Provide the [x, y] coordinate of the cell's center where the given text is located.  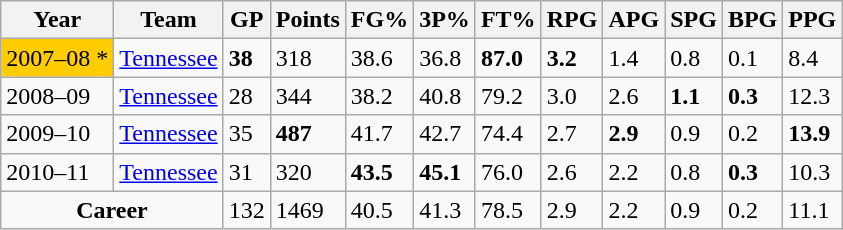
2007–08 * [58, 58]
79.2 [508, 96]
3.0 [572, 96]
1469 [308, 210]
41.7 [379, 134]
APG [634, 20]
0.1 [752, 58]
FT% [508, 20]
38 [246, 58]
40.5 [379, 210]
318 [308, 58]
1.4 [634, 58]
28 [246, 96]
76.0 [508, 172]
320 [308, 172]
Year [58, 20]
RPG [572, 20]
BPG [752, 20]
2010–11 [58, 172]
FG% [379, 20]
38.2 [379, 96]
344 [308, 96]
Career [112, 210]
36.8 [445, 58]
41.3 [445, 210]
11.1 [812, 210]
78.5 [508, 210]
13.9 [812, 134]
12.3 [812, 96]
487 [308, 134]
10.3 [812, 172]
2.7 [572, 134]
GP [246, 20]
31 [246, 172]
8.4 [812, 58]
Team [168, 20]
87.0 [508, 58]
1.1 [694, 96]
74.4 [508, 134]
2009–10 [58, 134]
SPG [694, 20]
43.5 [379, 172]
42.7 [445, 134]
3P% [445, 20]
132 [246, 210]
3.2 [572, 58]
40.8 [445, 96]
Points [308, 20]
PPG [812, 20]
45.1 [445, 172]
2008–09 [58, 96]
38.6 [379, 58]
35 [246, 134]
